Extract the (x, y) coordinate from the center of the cell holding the provided text.  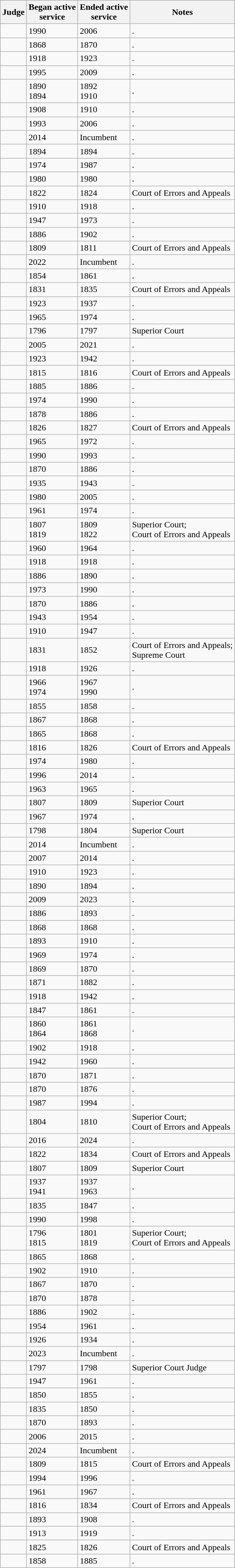
1890 1894 (52, 91)
1827 (104, 428)
1972 (104, 442)
19371963 (104, 1187)
1892 1910 (104, 91)
1809 1822 (104, 530)
Began activeservice (52, 12)
1913 (52, 1533)
1995 (52, 72)
1796 (52, 331)
1876 (104, 1089)
Court of Errors and Appeals;Supreme Court (182, 649)
2016 (52, 1140)
1967 1990 (104, 687)
Superior Court Judge (182, 1368)
1919 (104, 1533)
2021 (104, 345)
1966 1974 (52, 687)
1998 (104, 1219)
1882 (104, 982)
1801 1819 (104, 1238)
1807 1819 (52, 530)
1964 (104, 548)
1969 (52, 955)
1796 1815 (52, 1238)
2015 (104, 1437)
Ended activeservice (104, 12)
1810 (104, 1122)
1963 (52, 789)
2022 (52, 262)
1854 (52, 276)
1937 1941 (52, 1187)
Notes (182, 12)
1852 (104, 649)
1869 (52, 969)
1935 (52, 483)
1811 (104, 248)
1824 (104, 193)
1934 (104, 1340)
1861 1868 (104, 1029)
1937 (104, 303)
Judge (13, 12)
2007 (52, 858)
1860 1864 (52, 1029)
1825 (52, 1547)
